Detect which cell encompasses the target text, then output its (x, y) center coordinate. 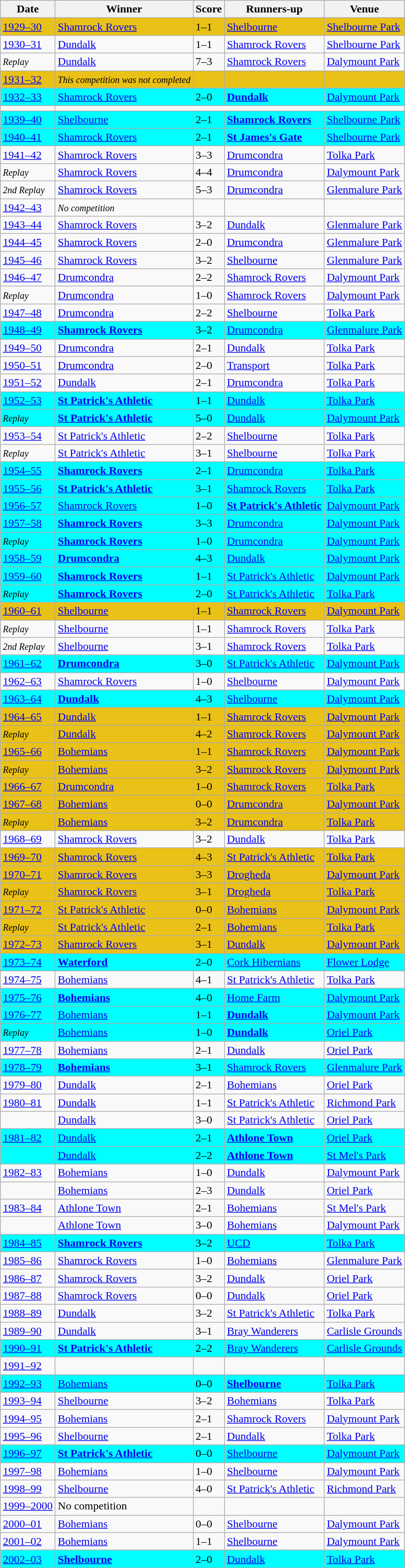
Home Farm (274, 997)
1941–42 (28, 154)
1987–88 (28, 1295)
1974–75 (28, 980)
1993–94 (28, 1401)
1996–97 (28, 1454)
1960–61 (28, 611)
1956–57 (28, 506)
1945–46 (28, 260)
1949–50 (28, 348)
1951–52 (28, 383)
1998–99 (28, 1489)
1953–54 (28, 435)
2001–02 (28, 1541)
1968–69 (28, 839)
1929–30 (28, 27)
1944–45 (28, 243)
4–4 (209, 172)
1963–64 (28, 699)
1959–60 (28, 576)
1952–53 (28, 400)
1979–80 (28, 1085)
1970–71 (28, 874)
1985–86 (28, 1260)
UCD (274, 1243)
1943–44 (28, 225)
Transport (274, 365)
1931–32 (28, 79)
1966–67 (28, 787)
Runners-up (274, 9)
1939–40 (28, 119)
1999–2000 (28, 1506)
1967–68 (28, 804)
1994–95 (28, 1419)
1973–74 (28, 962)
1992–93 (28, 1384)
4–1 (209, 980)
Flower Lodge (364, 962)
1990–91 (28, 1348)
1983–84 (28, 1208)
1972–73 (28, 944)
1964–65 (28, 716)
1995–96 (28, 1436)
1955–56 (28, 488)
1965–66 (28, 751)
Score (209, 9)
Venue (364, 9)
1975–76 (28, 997)
5–3 (209, 190)
1930–31 (28, 44)
1977–78 (28, 1050)
St James's Gate (274, 137)
1940–41 (28, 137)
Waterford (125, 962)
1971–72 (28, 909)
1997–98 (28, 1471)
Cork Hibernians (274, 962)
1954–55 (28, 470)
1948–49 (28, 330)
1982–83 (28, 1173)
1991–92 (28, 1366)
1958–59 (28, 558)
1976–77 (28, 1015)
2002–03 (28, 1559)
1978–79 (28, 1068)
This competition was not completed (125, 79)
2000–01 (28, 1524)
1981–82 (28, 1138)
1980–81 (28, 1103)
Date (28, 9)
2–3 (209, 1190)
1969–70 (28, 857)
1946–47 (28, 278)
1962–63 (28, 681)
1947–48 (28, 313)
1986–87 (28, 1278)
1984–85 (28, 1243)
1961–62 (28, 664)
Winner (125, 9)
1989–90 (28, 1330)
1957–58 (28, 523)
1932–33 (28, 97)
1950–51 (28, 365)
1942–43 (28, 207)
7–3 (209, 62)
5–0 (209, 418)
1988–89 (28, 1313)
4–2 (209, 734)
